For the text-containing cell, return its midpoint in (x, y) coordinate format. 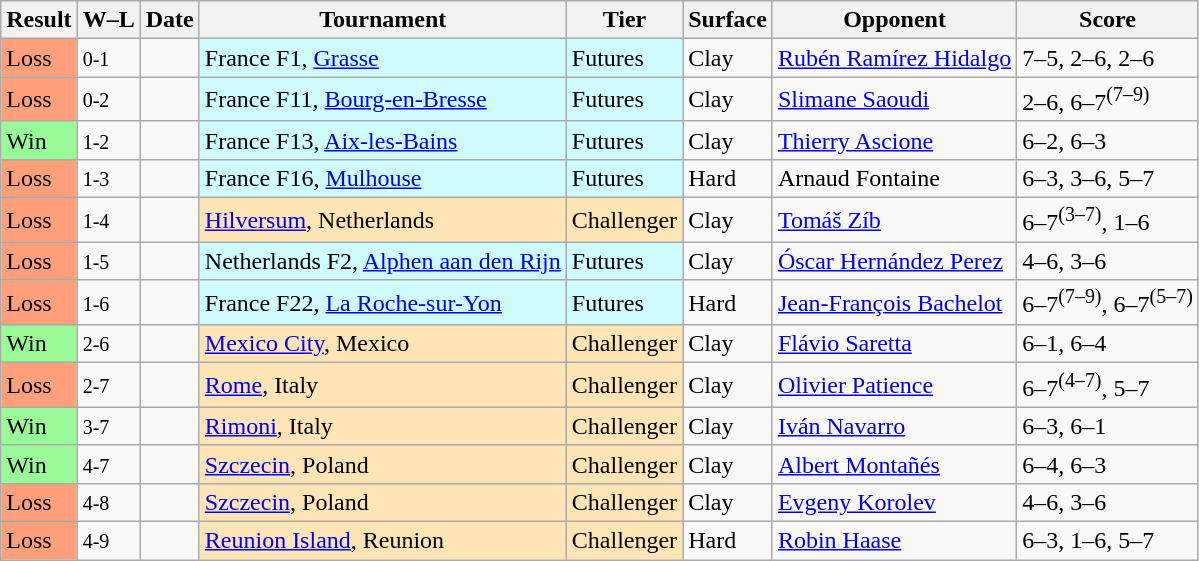
1-5 (108, 261)
1-3 (108, 178)
1-6 (108, 302)
Olivier Patience (894, 386)
Tier (624, 20)
6–2, 6–3 (1108, 140)
Robin Haase (894, 541)
Arnaud Fontaine (894, 178)
1-2 (108, 140)
Result (39, 20)
Óscar Hernández Perez (894, 261)
Albert Montañés (894, 464)
4-8 (108, 502)
Mexico City, Mexico (382, 344)
3-7 (108, 426)
France F13, Aix-les-Bains (382, 140)
Opponent (894, 20)
0-2 (108, 100)
Thierry Ascione (894, 140)
Rimoni, Italy (382, 426)
France F11, Bourg-en-Bresse (382, 100)
Tournament (382, 20)
France F1, Grasse (382, 58)
6–3, 3–6, 5–7 (1108, 178)
Reunion Island, Reunion (382, 541)
Slimane Saoudi (894, 100)
Rubén Ramírez Hidalgo (894, 58)
Flávio Saretta (894, 344)
6–7(7–9), 6–7(5–7) (1108, 302)
6–4, 6–3 (1108, 464)
7–5, 2–6, 2–6 (1108, 58)
2–6, 6–7(7–9) (1108, 100)
0-1 (108, 58)
6–3, 6–1 (1108, 426)
Hilversum, Netherlands (382, 220)
France F22, La Roche-sur-Yon (382, 302)
6–7(3–7), 1–6 (1108, 220)
Score (1108, 20)
France F16, Mulhouse (382, 178)
1-4 (108, 220)
Netherlands F2, Alphen aan den Rijn (382, 261)
Iván Navarro (894, 426)
6–7(4–7), 5–7 (1108, 386)
Surface (728, 20)
Date (170, 20)
W–L (108, 20)
Rome, Italy (382, 386)
2-7 (108, 386)
Tomáš Zíb (894, 220)
2-6 (108, 344)
4-7 (108, 464)
4-9 (108, 541)
6–3, 1–6, 5–7 (1108, 541)
6–1, 6–4 (1108, 344)
Evgeny Korolev (894, 502)
Jean-François Bachelot (894, 302)
